Search for the cell housing the specified text and yield its [X, Y] center coordinate. 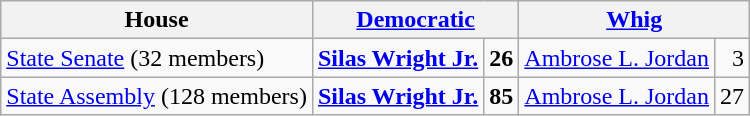
27 [732, 96]
26 [502, 58]
Democratic [415, 20]
Whig [634, 20]
State Senate (32 members) [157, 58]
State Assembly (128 members) [157, 96]
House [157, 20]
85 [502, 96]
3 [732, 58]
